Return the [x, y] coordinate for the center point of the cell that contains the specified text.  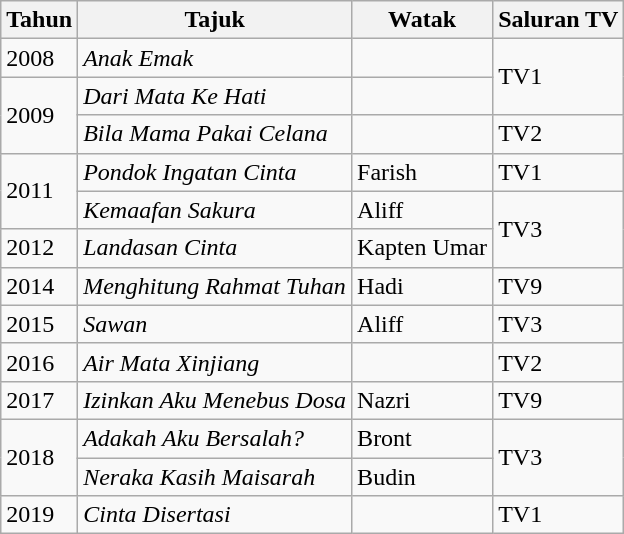
Kemaafan Sakura [215, 210]
Watak [422, 20]
Tajuk [215, 20]
Anak Emak [215, 58]
Adakah Aku Bersalah? [215, 438]
Dari Mata Ke Hati [215, 96]
Landasan Cinta [215, 248]
Izinkan Aku Menebus Dosa [215, 400]
Bila Mama Pakai Celana [215, 134]
Sawan [215, 324]
Pondok Ingatan Cinta [215, 172]
Saluran TV [558, 20]
Hadi [422, 286]
Neraka Kasih Maisarah [215, 477]
Tahun [40, 20]
Budin [422, 477]
Cinta Disertasi [215, 515]
Air Mata Xinjiang [215, 362]
2016 [40, 362]
2017 [40, 400]
Nazri [422, 400]
2012 [40, 248]
2015 [40, 324]
2014 [40, 286]
Kapten Umar [422, 248]
2018 [40, 457]
Menghitung Rahmat Tuhan [215, 286]
Farish [422, 172]
2009 [40, 115]
2019 [40, 515]
2008 [40, 58]
2011 [40, 191]
Bront [422, 438]
